Scan for the cell matching the given text and deliver its (x, y) coordinate at center. 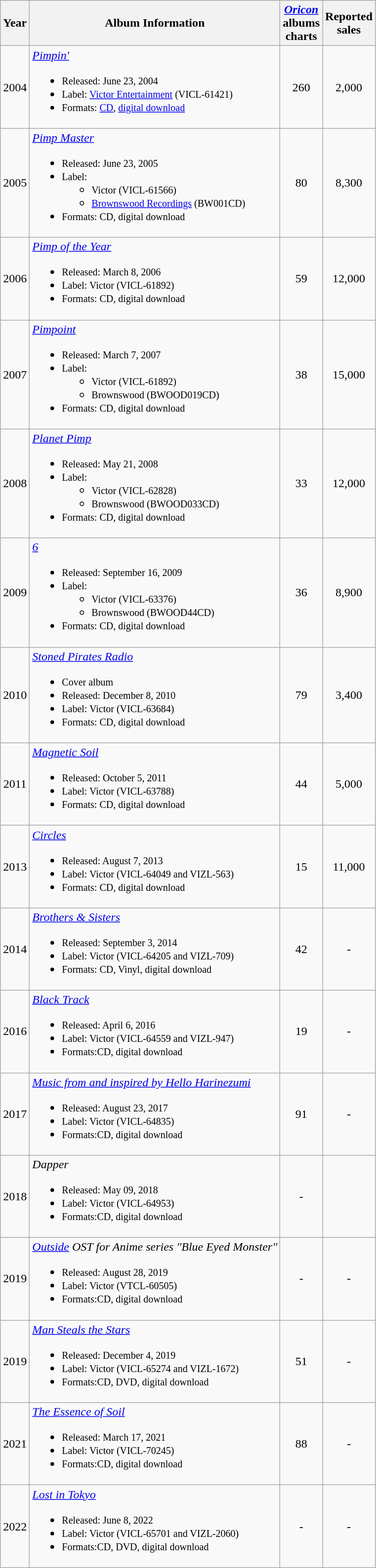
51 (301, 1361)
Pimpin'Released: June 23, 2004Label: Victor Entertainment (VICL-61421)Formats: CD, digital download (155, 87)
8,300 (349, 183)
Year (15, 23)
Lost in TokyoReleased: June 8, 2022Label: Victor (VICL-65701 and VIZL-2060)Formats:CD, DVD, digital download (155, 1526)
2004 (15, 87)
2016 (15, 1032)
91 (301, 1114)
The Essence of SoilReleased: March 17, 2021Label: Victor (VICL-70245)Formats:CD, digital download (155, 1444)
Reportedsales (349, 23)
79 (301, 695)
2,000 (349, 87)
42 (301, 949)
5,000 (349, 784)
Pimp MasterReleased: June 23, 2005Label:Victor (VICL-61566)Brownswood Recordings (BW001CD)Formats: CD, digital download (155, 183)
2018 (15, 1196)
2005 (15, 183)
Magnetic SoilReleased: October 5, 2011Label: Victor (VICL-63788)Formats: CD, digital download (155, 784)
59 (301, 278)
Pimp of the YearReleased: March 8, 2006Label: Victor (VICL-61892)Formats: CD, digital download (155, 278)
2022 (15, 1526)
38 (301, 374)
2013 (15, 867)
260 (301, 87)
6Released: September 16, 2009Label:Victor (VICL-63376)Brownswood (BWOOD44CD)Formats: CD, digital download (155, 592)
DapperReleased: May 09, 2018Label: Victor (VICL-64953)Formats:CD, digital download (155, 1196)
11,000 (349, 867)
2006 (15, 278)
2021 (15, 1444)
Brothers & SistersReleased: September 3, 2014Label: Victor (VICL-64205 and VIZL-709)Formats: CD, Vinyl, digital download (155, 949)
Music from and inspired by Hello HarinezumiReleased: August 23, 2017Label: Victor (VICL-64835)Formats:CD, digital download (155, 1114)
Stoned Pirates RadioCover albumReleased: December 8, 2010Label: Victor (VICL-63684)Formats: CD, digital download (155, 695)
15,000 (349, 374)
Black TrackReleased: April 6, 2016Label: Victor (VICL-64559 and VIZL-947)Formats:CD, digital download (155, 1032)
19 (301, 1032)
2009 (15, 592)
8,900 (349, 592)
88 (301, 1444)
2008 (15, 484)
2014 (15, 949)
3,400 (349, 695)
2011 (15, 784)
15 (301, 867)
Planet PimpReleased: May 21, 2008Label:Victor (VICL-62828)Brownswood (BWOOD033CD)Formats: CD, digital download (155, 484)
33 (301, 484)
36 (301, 592)
Album Information (155, 23)
Oriconalbumscharts (301, 23)
Outside OST for Anime series "Blue Eyed Monster"Released: August 28, 2019Label: Victor (VTCL-60505)Formats:CD, digital download (155, 1279)
Man Steals the StarsReleased: December 4, 2019Label: Victor (VICL-65274 and VIZL-1672)Formats:CD, DVD, digital download (155, 1361)
PimpointReleased: March 7, 2007Label:Victor (VICL-61892)Brownswood (BWOOD019CD)Formats: CD, digital download (155, 374)
2007 (15, 374)
2010 (15, 695)
2017 (15, 1114)
44 (301, 784)
80 (301, 183)
CirclesReleased: August 7, 2013Label: Victor (VICL-64049 and VIZL-563)Formats: CD, digital download (155, 867)
